Provide the (x, y) coordinate of the cell's center where the given text is located.  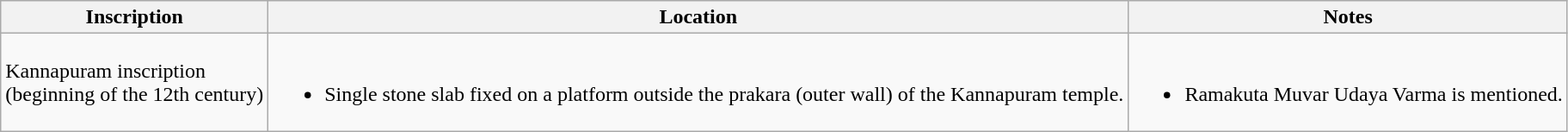
Notes (1349, 17)
Single stone slab fixed on a platform outside the prakara (outer wall) of the Kannapuram temple. (698, 83)
Location (698, 17)
Ramakuta Muvar Udaya Varma is mentioned. (1349, 83)
Kannapuram inscription(beginning of the 12th century) (134, 83)
Inscription (134, 17)
